Find where the given text appears and provide that cell's center as [X, Y] coordinate. 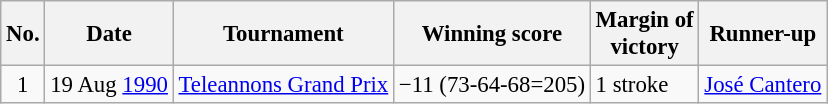
−11 (73-64-68=205) [492, 85]
1 [23, 85]
19 Aug 1990 [109, 85]
Teleannons Grand Prix [283, 85]
No. [23, 34]
Winning score [492, 34]
José Cantero [763, 85]
Tournament [283, 34]
1 stroke [644, 85]
Runner-up [763, 34]
Date [109, 34]
Margin ofvictory [644, 34]
